Locate the cell with the specified text and output its (x, y) center coordinate. 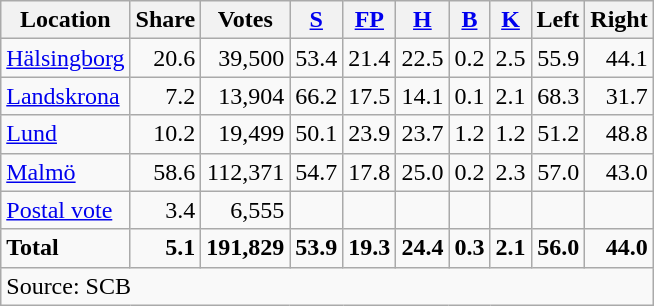
58.6 (166, 172)
Source: SCB (327, 286)
51.2 (558, 134)
Postal vote (66, 210)
22.5 (422, 58)
Left (558, 20)
K (510, 20)
43.0 (619, 172)
Landskrona (66, 96)
44.1 (619, 58)
21.4 (370, 58)
19,499 (246, 134)
0.1 (470, 96)
13,904 (246, 96)
23.9 (370, 134)
B (470, 20)
17.5 (370, 96)
Total (66, 248)
Share (166, 20)
17.8 (370, 172)
53.4 (316, 58)
7.2 (166, 96)
2.5 (510, 58)
Lund (66, 134)
66.2 (316, 96)
5.1 (166, 248)
23.7 (422, 134)
191,829 (246, 248)
20.6 (166, 58)
31.7 (619, 96)
112,371 (246, 172)
FP (370, 20)
48.8 (619, 134)
44.0 (619, 248)
68.3 (558, 96)
56.0 (558, 248)
19.3 (370, 248)
10.2 (166, 134)
Hälsingborg (66, 58)
14.1 (422, 96)
Votes (246, 20)
39,500 (246, 58)
24.4 (422, 248)
H (422, 20)
S (316, 20)
2.3 (510, 172)
25.0 (422, 172)
3.4 (166, 210)
57.0 (558, 172)
6,555 (246, 210)
53.9 (316, 248)
0.3 (470, 248)
Malmö (66, 172)
Location (66, 20)
55.9 (558, 58)
54.7 (316, 172)
Right (619, 20)
50.1 (316, 134)
